Return (x, y) of the center of cell containing provided text 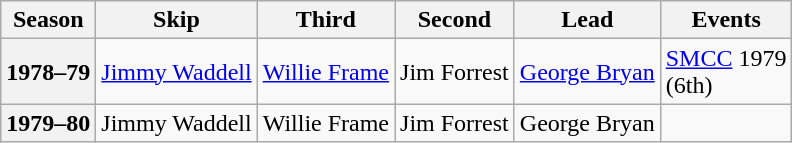
1978–79 (48, 72)
Skip (176, 20)
1979–80 (48, 123)
Third (326, 20)
Events (726, 20)
SMCC 1979 (6th) (726, 72)
Season (48, 20)
Second (455, 20)
Lead (587, 20)
